Detect which cell encompasses the target text, then output its [x, y] center coordinate. 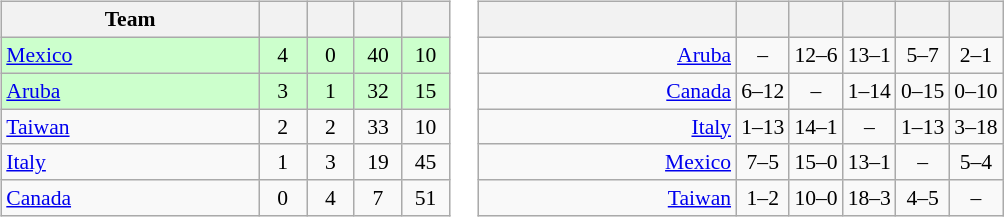
45 [426, 162]
51 [426, 198]
7–5 [762, 162]
12–6 [816, 55]
14–1 [816, 127]
2–1 [976, 55]
19 [378, 162]
7 [378, 198]
5–7 [922, 55]
6–12 [762, 91]
32 [378, 91]
33 [378, 127]
4–5 [922, 198]
18–3 [870, 198]
Team [130, 20]
3–18 [976, 127]
15 [426, 91]
1–2 [762, 198]
10–0 [816, 198]
40 [378, 55]
15–0 [816, 162]
0–15 [922, 91]
5–4 [976, 162]
0–10 [976, 91]
1–14 [870, 91]
